Detect which cell encompasses the target text, then output its (x, y) center coordinate. 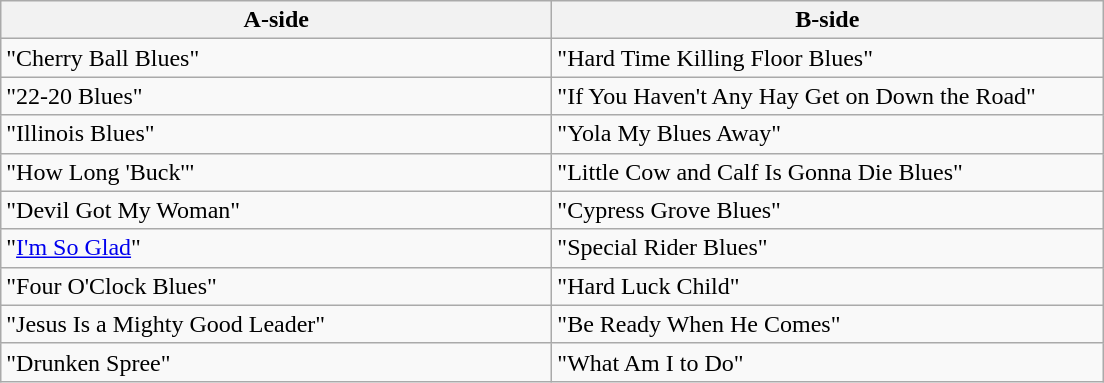
"How Long 'Buck'" (276, 172)
B-side (828, 20)
"Cherry Ball Blues" (276, 58)
"I'm So Glad" (276, 248)
"Be Ready When He Comes" (828, 324)
"If You Haven't Any Hay Get on Down the Road" (828, 96)
"22-20 Blues" (276, 96)
"Cypress Grove Blues" (828, 210)
"Hard Luck Child" (828, 286)
"Jesus Is a Mighty Good Leader" (276, 324)
"Hard Time Killing Floor Blues" (828, 58)
A-side (276, 20)
"Special Rider Blues" (828, 248)
"Little Cow and Calf Is Gonna Die Blues" (828, 172)
"Drunken Spree" (276, 362)
"What Am I to Do" (828, 362)
"Yola My Blues Away" (828, 134)
"Four O'Clock Blues" (276, 286)
"Illinois Blues" (276, 134)
"Devil Got My Woman" (276, 210)
